From the cell containing the given text, extract its center point as (X, Y) coordinate. 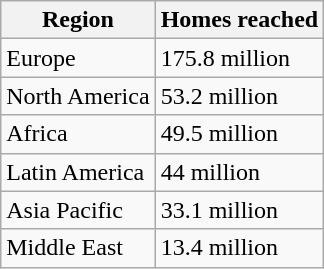
Asia Pacific (78, 210)
Africa (78, 134)
Europe (78, 58)
175.8 million (240, 58)
Latin America (78, 172)
49.5 million (240, 134)
Homes reached (240, 20)
Region (78, 20)
Middle East (78, 248)
13.4 million (240, 248)
53.2 million (240, 96)
North America (78, 96)
44 million (240, 172)
33.1 million (240, 210)
